Return [X, Y] of the center of cell containing provided text 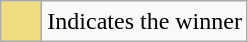
Indicates the winner [145, 22]
